Determine the [X, Y] coordinate at the center of the cell enclosing the given text.  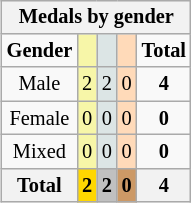
Female [40, 118]
Medals by gender [96, 17]
Mixed [40, 152]
Gender [40, 51]
Male [40, 84]
